Detect which cell encompasses the target text, then output its (x, y) center coordinate. 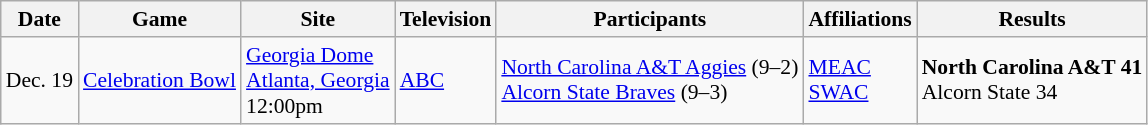
Game (160, 19)
Date (40, 19)
Celebration Bowl (160, 80)
North Carolina A&T Aggies (9–2)Alcorn State Braves (9–3) (650, 80)
Television (446, 19)
North Carolina A&T 41Alcorn State 34 (1032, 80)
ABC (446, 80)
Results (1032, 19)
Site (318, 19)
MEACSWAC (860, 80)
Georgia DomeAtlanta, Georgia12:00pm (318, 80)
Participants (650, 19)
Dec. 19 (40, 80)
Affiliations (860, 19)
